Determine the (x, y) coordinate at the center of the cell enclosing the given text.  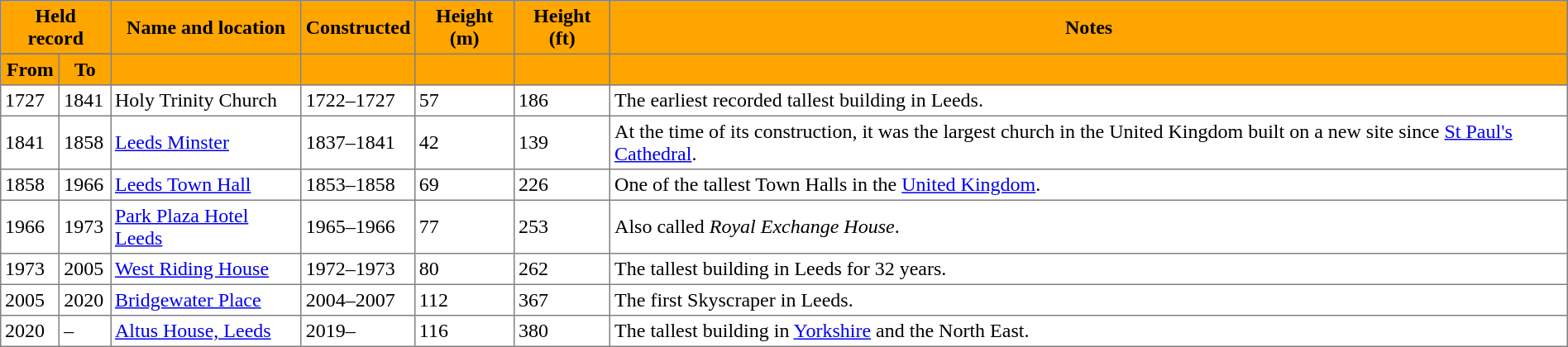
Height (ft) (562, 27)
At the time of its construction, it was the largest church in the United Kingdom built on a new site since St Paul's Cathedral. (1088, 142)
Height (m) (465, 27)
Notes (1088, 27)
1727 (30, 101)
Name and location (207, 27)
1853–1858 (357, 185)
The tallest building in Yorkshire and the North East. (1088, 331)
1837–1841 (357, 142)
Park Plaza Hotel Leeds (207, 226)
226 (562, 185)
262 (562, 269)
80 (465, 269)
Held record (56, 27)
57 (465, 101)
1965–1966 (357, 226)
To (85, 69)
From (30, 69)
69 (465, 185)
One of the tallest Town Halls in the United Kingdom. (1088, 185)
Bridgewater Place (207, 300)
139 (562, 142)
1972–1973 (357, 269)
– (85, 331)
The first Skyscraper in Leeds. (1088, 300)
The earliest recorded tallest building in Leeds. (1088, 101)
380 (562, 331)
2019– (357, 331)
Altus House, Leeds (207, 331)
42 (465, 142)
112 (465, 300)
The tallest building in Leeds for 32 years. (1088, 269)
Constructed (357, 27)
186 (562, 101)
Leeds Minster (207, 142)
Also called Royal Exchange House. (1088, 226)
West Riding House (207, 269)
Holy Trinity Church (207, 101)
2004–2007 (357, 300)
367 (562, 300)
Leeds Town Hall (207, 185)
253 (562, 226)
1722–1727 (357, 101)
116 (465, 331)
77 (465, 226)
